Extract the [x, y] coordinate from the center of the cell holding the provided text.  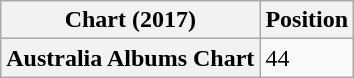
Chart (2017) [130, 20]
44 [307, 58]
Position [307, 20]
Australia Albums Chart [130, 58]
